Return the [X, Y] coordinate for the center point of the cell that contains the specified text.  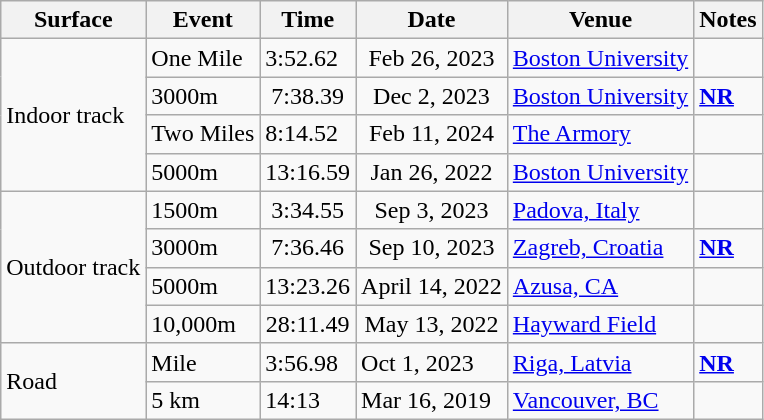
10,000m [203, 324]
Azusa, CA [600, 286]
Feb 11, 2024 [432, 134]
3:52.62 [308, 58]
Riga, Latvia [600, 362]
Oct 1, 2023 [432, 362]
April 14, 2022 [432, 286]
8:14.52 [308, 134]
Venue [600, 20]
Mar 16, 2019 [432, 400]
Mile [203, 362]
7:36.46 [308, 248]
Date [432, 20]
Event [203, 20]
Sep 3, 2023 [432, 210]
Jan 26, 2022 [432, 172]
13:23.26 [308, 286]
Hayward Field [600, 324]
Zagreb, Croatia [600, 248]
28:11.49 [308, 324]
3:56.98 [308, 362]
Outdoor track [74, 267]
Vancouver, BC [600, 400]
The Armory [600, 134]
Surface [74, 20]
Time [308, 20]
Two Miles [203, 134]
Road [74, 381]
Indoor track [74, 115]
Padova, Italy [600, 210]
7:38.39 [308, 96]
5 km [203, 400]
Sep 10, 2023 [432, 248]
3:34.55 [308, 210]
May 13, 2022 [432, 324]
13:16.59 [308, 172]
Dec 2, 2023 [432, 96]
Notes [728, 20]
1500m [203, 210]
Feb 26, 2023 [432, 58]
One Mile [203, 58]
14:13 [308, 400]
